Determine the [X, Y] coordinate at the center of the cell enclosing the given text.  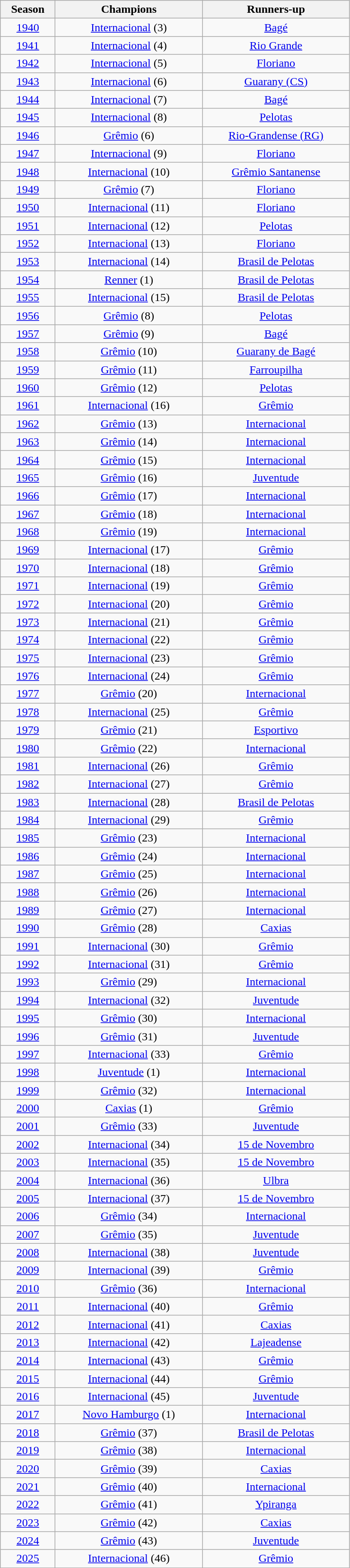
Grêmio (40) [129, 1487]
1985 [28, 838]
Grêmio (25) [129, 874]
Grêmio (39) [129, 1469]
Grêmio (41) [129, 1505]
1991 [28, 946]
Grêmio (6) [129, 135]
2007 [28, 1234]
Grêmio (12) [129, 388]
2001 [28, 1126]
2012 [28, 1324]
1974 [28, 640]
Grêmio (7) [129, 189]
Grêmio (34) [129, 1216]
Grêmio (16) [129, 478]
2006 [28, 1216]
1984 [28, 820]
Internacional (10) [129, 171]
Grêmio (14) [129, 442]
Internacional (9) [129, 153]
Rio-Grandense (RG) [276, 135]
Grêmio (42) [129, 1523]
1977 [28, 694]
1980 [28, 748]
1948 [28, 171]
Internacional (34) [129, 1144]
1963 [28, 442]
Grêmio (36) [129, 1288]
Ypiranga [276, 1505]
1973 [28, 622]
1976 [28, 676]
Internacional (20) [129, 604]
Grêmio (18) [129, 514]
Grêmio (29) [129, 982]
1969 [28, 550]
Internacional (32) [129, 1000]
1947 [28, 153]
Internacional (16) [129, 406]
Grêmio (11) [129, 370]
2025 [28, 1559]
Internacional (14) [129, 262]
2024 [28, 1541]
Grêmio (24) [129, 856]
Grêmio (15) [129, 460]
1983 [28, 802]
Grêmio (31) [129, 1036]
1993 [28, 982]
1956 [28, 316]
1981 [28, 766]
2018 [28, 1433]
1957 [28, 334]
Internacional (27) [129, 784]
2013 [28, 1342]
1942 [28, 63]
2000 [28, 1108]
Internacional (26) [129, 766]
Internacional (31) [129, 964]
Internacional (42) [129, 1342]
Season [28, 9]
1970 [28, 568]
2008 [28, 1252]
Grêmio (33) [129, 1126]
Internacional (17) [129, 550]
Internacional (38) [129, 1252]
Juventude (1) [129, 1072]
2022 [28, 1505]
Grêmio (23) [129, 838]
Grêmio (43) [129, 1541]
1949 [28, 189]
Renner (1) [129, 280]
1943 [28, 81]
Internacional (28) [129, 802]
1945 [28, 117]
Grêmio (27) [129, 910]
1999 [28, 1090]
Grêmio (9) [129, 334]
Internacional (7) [129, 99]
1975 [28, 658]
Grêmio (21) [129, 730]
2003 [28, 1162]
1952 [28, 244]
Internacional (13) [129, 244]
Internacional (39) [129, 1270]
2011 [28, 1306]
1961 [28, 406]
2002 [28, 1144]
Champions [129, 9]
Guarany (CS) [276, 81]
1987 [28, 874]
2017 [28, 1415]
2021 [28, 1487]
1979 [28, 730]
1996 [28, 1036]
1988 [28, 892]
Ulbra [276, 1180]
2004 [28, 1180]
Internacional (8) [129, 117]
Grêmio (30) [129, 1018]
Internacional (4) [129, 45]
1940 [28, 27]
Guarany de Bagé [276, 352]
Internacional (45) [129, 1397]
1967 [28, 514]
1944 [28, 99]
Grêmio (32) [129, 1090]
Internacional (46) [129, 1559]
2014 [28, 1360]
Internacional (24) [129, 676]
1958 [28, 352]
Internacional (3) [129, 27]
Internacional (41) [129, 1324]
Internacional (12) [129, 226]
1964 [28, 460]
1971 [28, 586]
Lajeadense [276, 1342]
1995 [28, 1018]
1966 [28, 496]
Internacional (5) [129, 63]
1954 [28, 280]
Farroupilha [276, 370]
Runners-up [276, 9]
Grêmio (28) [129, 928]
Grêmio (35) [129, 1234]
Internacional (19) [129, 586]
2015 [28, 1379]
1953 [28, 262]
1950 [28, 207]
1951 [28, 226]
1968 [28, 532]
Internacional (11) [129, 207]
1965 [28, 478]
Internacional (22) [129, 640]
Grêmio Santanense [276, 171]
1982 [28, 784]
1959 [28, 370]
1986 [28, 856]
Novo Hamburgo (1) [129, 1415]
2020 [28, 1469]
Grêmio (38) [129, 1451]
1994 [28, 1000]
Internacional (6) [129, 81]
1962 [28, 424]
1992 [28, 964]
Internacional (23) [129, 658]
1998 [28, 1072]
1989 [28, 910]
Grêmio (19) [129, 532]
1972 [28, 604]
Grêmio (22) [129, 748]
Internacional (30) [129, 946]
Rio Grande [276, 45]
1997 [28, 1054]
2009 [28, 1270]
1941 [28, 45]
Internacional (37) [129, 1198]
Internacional (43) [129, 1360]
Grêmio (17) [129, 496]
Grêmio (8) [129, 316]
Internacional (40) [129, 1306]
Internacional (33) [129, 1054]
2005 [28, 1198]
1990 [28, 928]
1955 [28, 298]
Internacional (36) [129, 1180]
Internacional (18) [129, 568]
Grêmio (10) [129, 352]
Internacional (15) [129, 298]
1960 [28, 388]
1978 [28, 712]
2023 [28, 1523]
Esportivo [276, 730]
2010 [28, 1288]
Caxias (1) [129, 1108]
1946 [28, 135]
Internacional (44) [129, 1379]
2019 [28, 1451]
Internacional (21) [129, 622]
2016 [28, 1397]
Grêmio (13) [129, 424]
Grêmio (20) [129, 694]
Internacional (35) [129, 1162]
Grêmio (26) [129, 892]
Internacional (25) [129, 712]
Internacional (29) [129, 820]
Grêmio (37) [129, 1433]
